Pinpoint the cell where the given text exists, returning its (X, Y) midpoint coordinate. 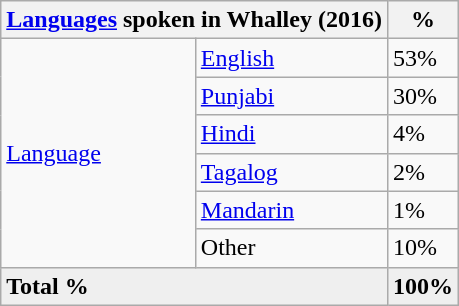
Total % (194, 286)
100% (422, 286)
Hindi (291, 134)
30% (422, 96)
4% (422, 134)
% (422, 20)
2% (422, 172)
10% (422, 248)
Tagalog (291, 172)
Punjabi (291, 96)
English (291, 58)
Languages spoken in Whalley (2016) (194, 20)
Other (291, 248)
Language (98, 153)
1% (422, 210)
53% (422, 58)
Mandarin (291, 210)
